Output the (X, Y) coordinate of the center of the cell containing the given text.  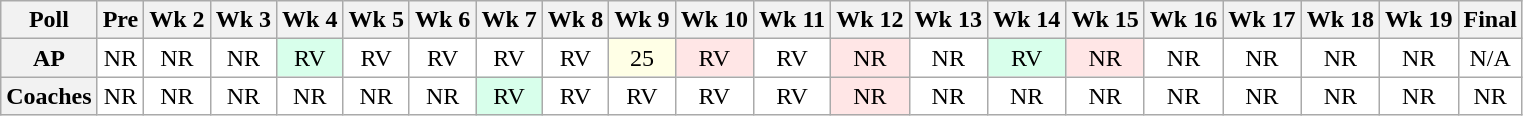
Wk 16 (1183, 20)
Wk 12 (870, 20)
Wk 3 (243, 20)
Wk 14 (1026, 20)
AP (49, 58)
Wk 15 (1105, 20)
Pre (120, 20)
Wk 18 (1340, 20)
Wk 7 (509, 20)
Wk 11 (792, 20)
Poll (49, 20)
Wk 4 (310, 20)
N/A (1490, 58)
Wk 9 (642, 20)
25 (642, 58)
Wk 19 (1419, 20)
Wk 10 (714, 20)
Coaches (49, 96)
Wk 6 (442, 20)
Wk 2 (177, 20)
Wk 13 (948, 20)
Wk 8 (575, 20)
Wk 17 (1262, 20)
Wk 5 (376, 20)
Final (1490, 20)
